From the cell containing the given text, extract its center point as [X, Y] coordinate. 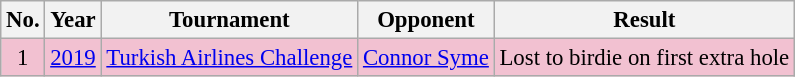
Turkish Airlines Challenge [230, 58]
Tournament [230, 20]
No. [23, 20]
Lost to birdie on first extra hole [644, 58]
Year [73, 20]
1 [23, 58]
2019 [73, 58]
Connor Syme [426, 58]
Opponent [426, 20]
Result [644, 20]
